Pinpoint the cell where the given text exists, returning its [x, y] midpoint coordinate. 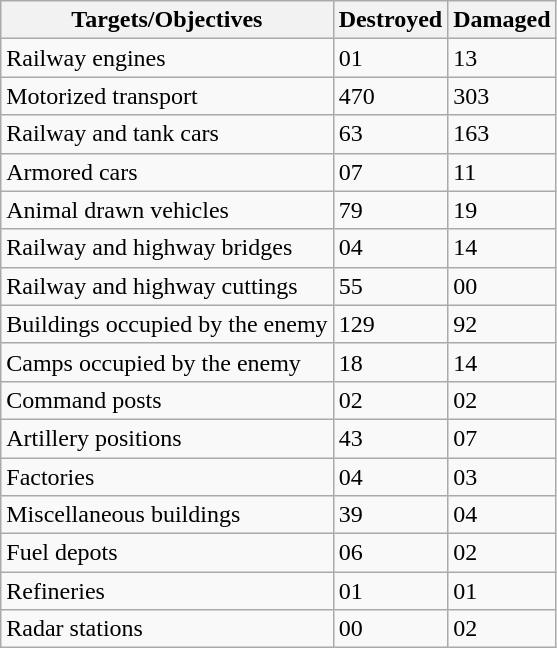
11 [502, 172]
Railway and highway cuttings [167, 286]
Refineries [167, 591]
19 [502, 210]
Buildings occupied by the enemy [167, 324]
13 [502, 58]
63 [390, 134]
470 [390, 96]
Fuel depots [167, 553]
303 [502, 96]
Command posts [167, 400]
79 [390, 210]
43 [390, 438]
Factories [167, 477]
129 [390, 324]
Damaged [502, 20]
92 [502, 324]
Miscellaneous buildings [167, 515]
163 [502, 134]
Camps occupied by the enemy [167, 362]
Animal drawn vehicles [167, 210]
Railway and tank cars [167, 134]
18 [390, 362]
55 [390, 286]
Destroyed [390, 20]
Radar stations [167, 629]
Targets/Objectives [167, 20]
Railway engines [167, 58]
39 [390, 515]
Railway and highway bridges [167, 248]
06 [390, 553]
Armored cars [167, 172]
Artillery positions [167, 438]
Motorized transport [167, 96]
03 [502, 477]
